Locate the cell with the specified text and output its [x, y] center coordinate. 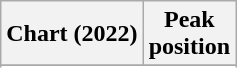
Peak position [189, 34]
Chart (2022) [72, 34]
